Return (x, y) of the center of cell containing provided text 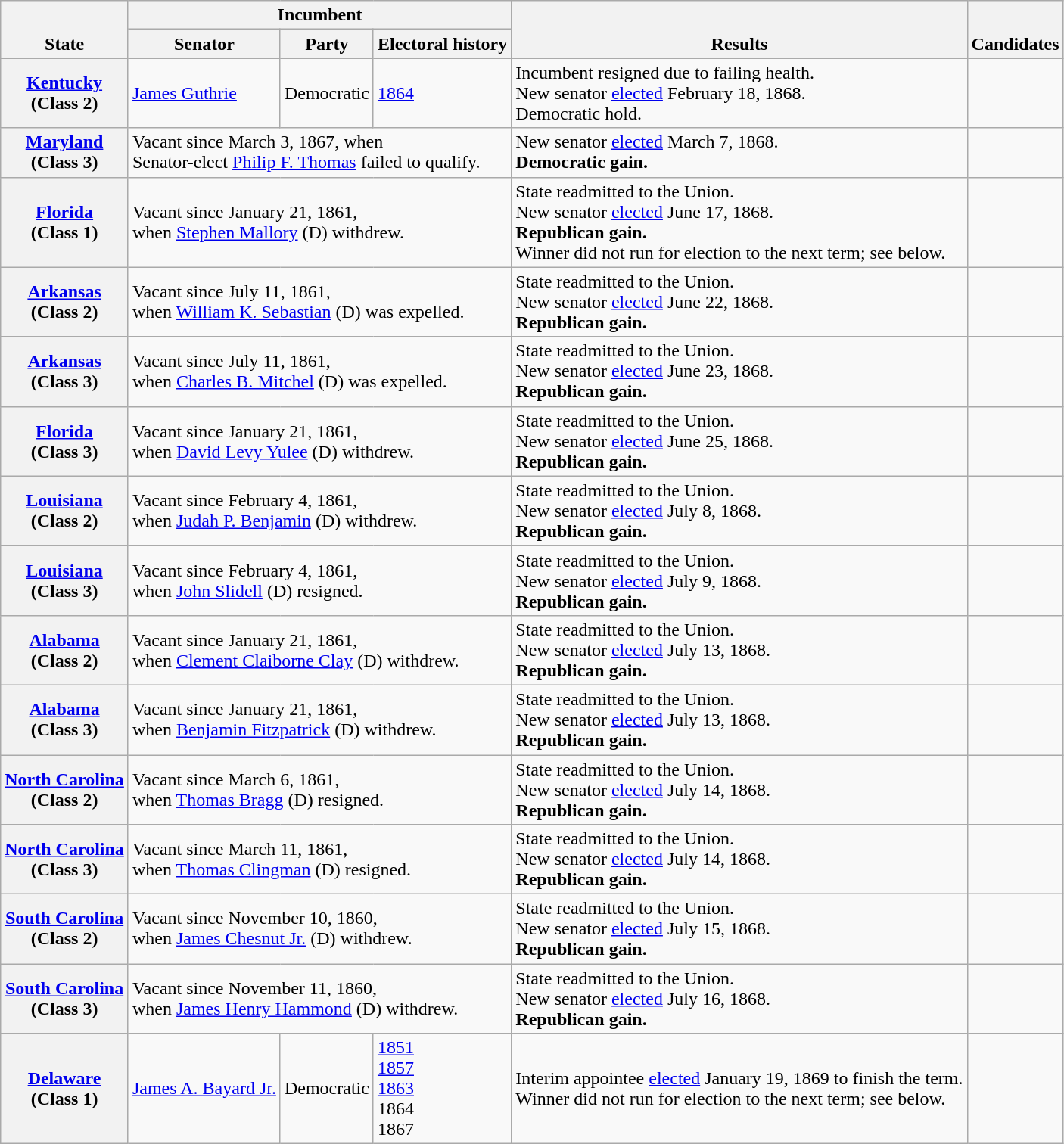
1851185718631864 1867 (442, 1089)
New senator elected March 7, 1868.Democratic gain. (739, 153)
Florida(Class 3) (65, 441)
State readmitted to the Union.New senator elected June 22, 1868.Republican gain. (739, 302)
State readmitted to the Union.New senator elected July 16, 1868.Republican gain. (739, 999)
Arkansas(Class 3) (65, 371)
Vacant since February 4, 1861,when Judah P. Benjamin (D) withdrew. (319, 511)
1864 (442, 93)
Alabama(Class 2) (65, 650)
Electoral history (442, 44)
Alabama(Class 3) (65, 720)
Kentucky(Class 2) (65, 93)
State readmitted to the Union.New senator elected July 15, 1868.Republican gain. (739, 929)
Vacant since July 11, 1861,when Charles B. Mitchel (D) was expelled. (319, 371)
Florida(Class 1) (65, 222)
State readmitted to the Union.New senator elected July 9, 1868.Republican gain. (739, 580)
South Carolina(Class 2) (65, 929)
Vacant since February 4, 1861,when John Slidell (D) resigned. (319, 580)
Vacant since July 11, 1861,when William K. Sebastian (D) was expelled. (319, 302)
North Carolina(Class 2) (65, 790)
Vacant since January 21, 1861,when Benjamin Fitzpatrick (D) withdrew. (319, 720)
Vacant since January 21, 1861,when David Levy Yulee (D) withdrew. (319, 441)
Incumbent resigned due to failing health.New senator elected February 18, 1868.Democratic hold. (739, 93)
State (65, 30)
Vacant since January 21, 1861,when Stephen Mallory (D) withdrew. (319, 222)
Vacant since November 11, 1860,when James Henry Hammond (D) withdrew. (319, 999)
State readmitted to the Union.New senator elected June 23, 1868.Republican gain. (739, 371)
South Carolina(Class 3) (65, 999)
Delaware(Class 1) (65, 1089)
Candidates (1016, 30)
State readmitted to the Union.New senator elected June 25, 1868.Republican gain. (739, 441)
James A. Bayard Jr. (204, 1089)
Party (327, 44)
State readmitted to the Union.New senator elected July 8, 1868.Republican gain. (739, 511)
Vacant since March 6, 1861,when Thomas Bragg (D) resigned. (319, 790)
Maryland(Class 3) (65, 153)
Vacant since November 10, 1860,when James Chesnut Jr. (D) withdrew. (319, 929)
Louisiana(Class 2) (65, 511)
Vacant since March 11, 1861,when Thomas Clingman (D) resigned. (319, 860)
Results (739, 30)
Senator (204, 44)
Interim appointee elected January 19, 1869 to finish the term.Winner did not run for election to the next term; see below. (739, 1089)
State readmitted to the Union.New senator elected June 17, 1868.Republican gain.Winner did not run for election to the next term; see below. (739, 222)
North Carolina(Class 3) (65, 860)
James Guthrie (204, 93)
Vacant since March 3, 1867, whenSenator-elect Philip F. Thomas failed to qualify. (319, 153)
Louisiana(Class 3) (65, 580)
Incumbent (319, 15)
Vacant since January 21, 1861,when Clement Claiborne Clay (D) withdrew. (319, 650)
Arkansas(Class 2) (65, 302)
